For the text-containing cell, return its midpoint in [x, y] coordinate format. 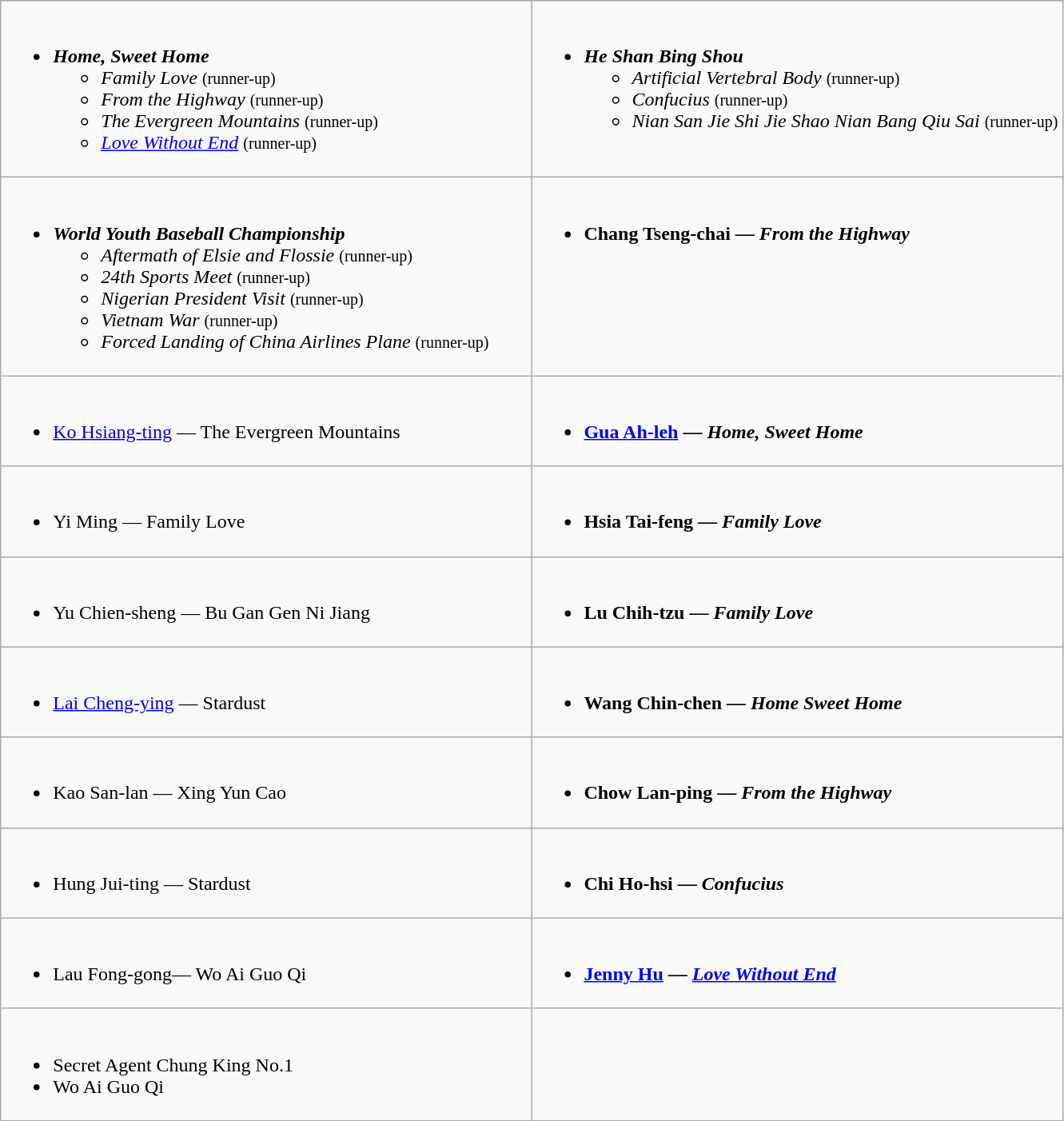
Ko Hsiang-ting — The Evergreen Mountains [266, 421]
Jenny Hu — Love Without End [797, 963]
Kao San-lan — Xing Yun Cao [266, 782]
Wang Chin-chen — Home Sweet Home [797, 692]
Gua Ah-leh — Home, Sweet Home [797, 421]
Yi Ming — Family Love [266, 512]
Hsia Tai-feng — Family Love [797, 512]
Lu Chih-tzu — Family Love [797, 601]
Hung Jui-ting — Stardust [266, 873]
He Shan Bing ShouArtificial Vertebral Body (runner-up)Confucius (runner-up)Nian San Jie Shi Jie Shao Nian Bang Qiu Sai (runner-up) [797, 90]
Home, Sweet HomeFamily Love (runner-up)From the Highway (runner-up)The Evergreen Mountains (runner-up)Love Without End (runner-up) [266, 90]
Yu Chien-sheng — Bu Gan Gen Ni Jiang [266, 601]
Chang Tseng-chai — From the Highway [797, 277]
Lai Cheng-ying — Stardust [266, 692]
Chow Lan-ping — From the Highway [797, 782]
Lau Fong-gong— Wo Ai Guo Qi [266, 963]
Chi Ho-hsi — Confucius [797, 873]
Secret Agent Chung King No.1Wo Ai Guo Qi [266, 1064]
